Scan for the cell matching the given text and deliver its (X, Y) coordinate at center. 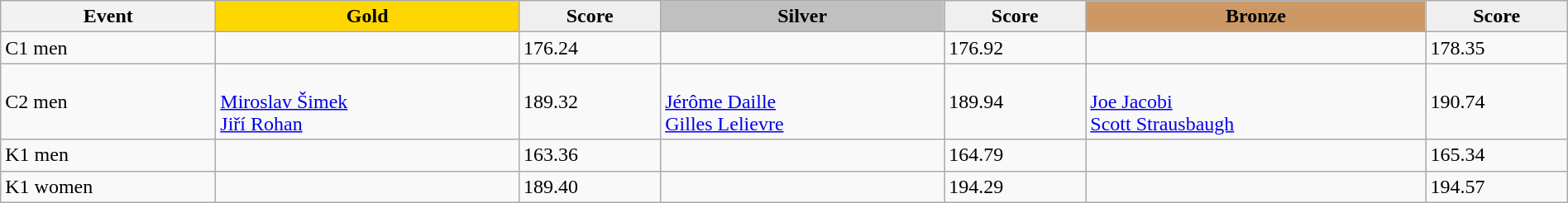
194.57 (1497, 186)
Joe JacobiScott Strausbaugh (1255, 101)
Gold (367, 17)
189.94 (1016, 101)
163.36 (590, 155)
189.40 (590, 186)
Silver (802, 17)
Bronze (1255, 17)
164.79 (1016, 155)
189.32 (590, 101)
K1 women (108, 186)
Jérôme DailleGilles Lelievre (802, 101)
C1 men (108, 48)
C2 men (108, 101)
Miroslav ŠimekJiří Rohan (367, 101)
194.29 (1016, 186)
165.34 (1497, 155)
176.92 (1016, 48)
176.24 (590, 48)
K1 men (108, 155)
178.35 (1497, 48)
190.74 (1497, 101)
Event (108, 17)
